For the text-containing cell, return its midpoint in [X, Y] coordinate format. 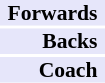
Forwards [52, 13]
Backs [52, 41]
Coach [52, 70]
